Output the (x, y) coordinate of the center of the cell containing the given text.  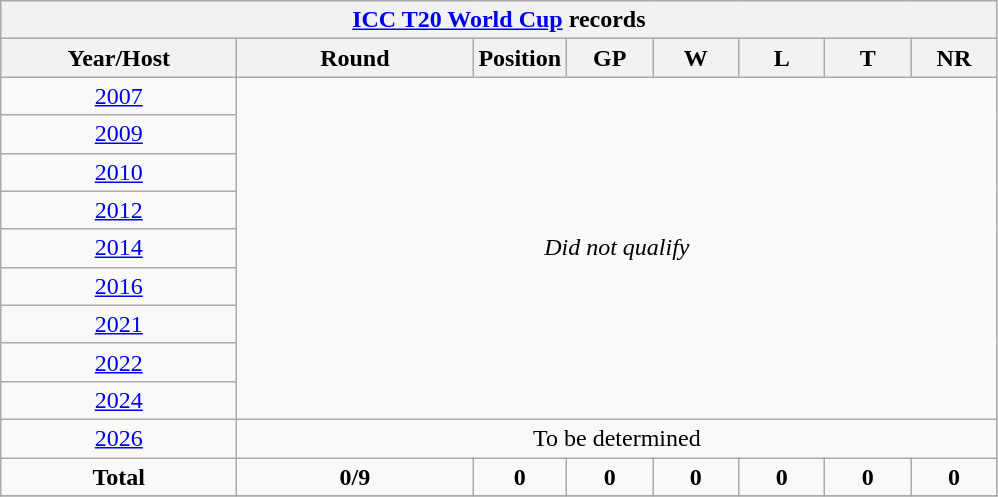
2024 (119, 400)
Position (520, 58)
Did not qualify (617, 248)
Total (119, 477)
NR (954, 58)
ICC T20 World Cup records (499, 20)
0/9 (355, 477)
2010 (119, 172)
2012 (119, 210)
2026 (119, 438)
Round (355, 58)
2016 (119, 286)
2021 (119, 324)
2007 (119, 96)
2022 (119, 362)
W (696, 58)
To be determined (617, 438)
Year/Host (119, 58)
GP (610, 58)
L (782, 58)
T (868, 58)
2014 (119, 248)
2009 (119, 134)
